Locate the cell with the specified text and output its (x, y) center coordinate. 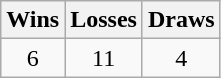
Losses (104, 20)
6 (33, 58)
4 (181, 58)
Draws (181, 20)
11 (104, 58)
Wins (33, 20)
